Extract the (x, y) coordinate from the center of the cell holding the provided text.  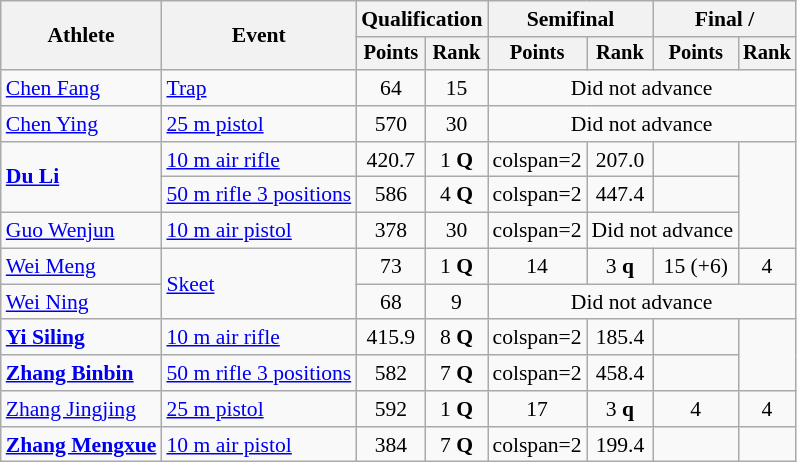
Chen Fang (82, 88)
Trap (258, 88)
64 (390, 88)
582 (390, 373)
Du Li (82, 178)
185.4 (620, 338)
Qualification (422, 19)
Wei Meng (82, 267)
73 (390, 267)
68 (390, 302)
378 (390, 231)
15 (+6) (696, 267)
17 (538, 409)
415.9 (390, 338)
207.0 (620, 160)
Semifinal (571, 19)
7 Q (457, 373)
458.4 (620, 373)
Wei Ning (82, 302)
9 (457, 302)
Zhang Jingjing (82, 409)
Athlete (82, 36)
Skeet (258, 284)
Zhang Binbin (82, 373)
8 Q (457, 338)
586 (390, 195)
4 Q (457, 195)
Chen Ying (82, 124)
570 (390, 124)
Event (258, 36)
Guo Wenjun (82, 231)
15 (457, 88)
14 (538, 267)
447.4 (620, 195)
10 m air pistol (258, 231)
592 (390, 409)
Final / (724, 19)
420.7 (390, 160)
Yi Siling (82, 338)
